Extract the [x, y] coordinate from the center of the cell holding the provided text.  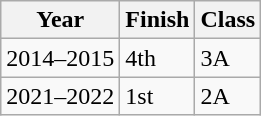
Class [228, 20]
2014–2015 [60, 58]
2A [228, 96]
3A [228, 58]
4th [158, 58]
Year [60, 20]
2021–2022 [60, 96]
Finish [158, 20]
1st [158, 96]
